Return (X, Y) of the center of cell containing provided text 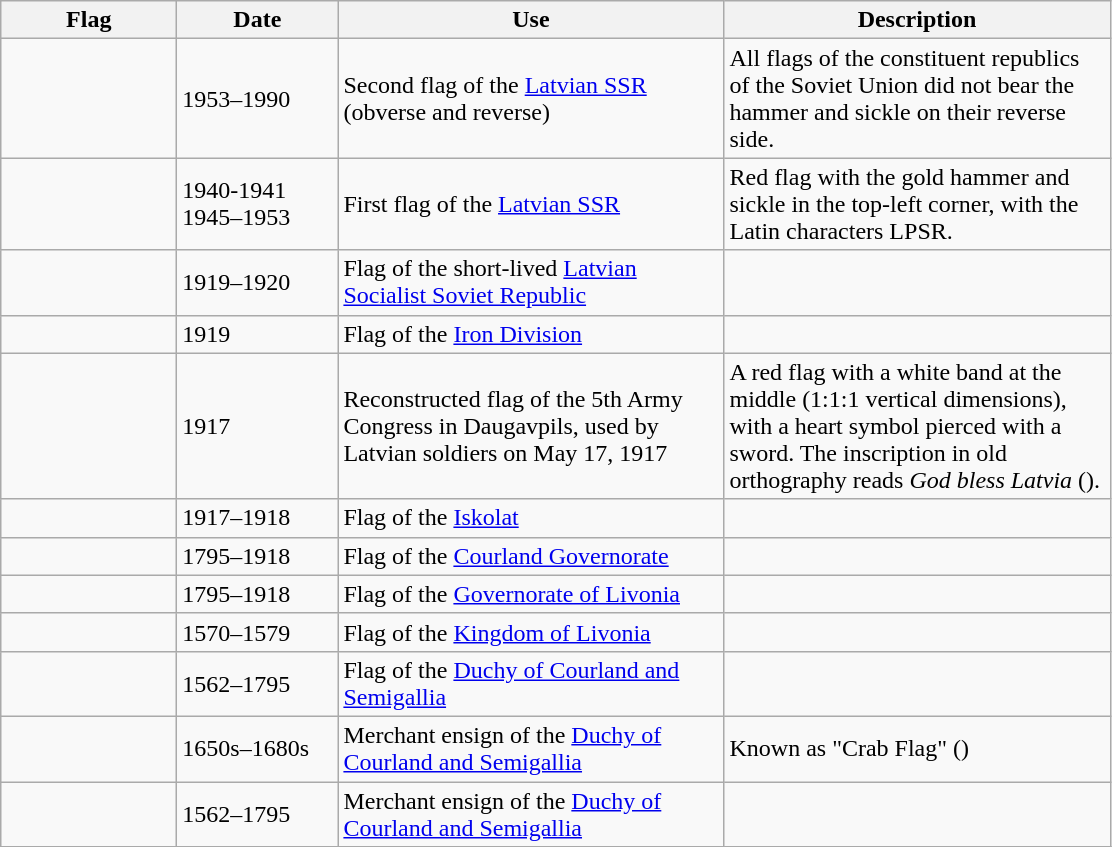
1650s–1680s (258, 748)
1570–1579 (258, 632)
Flag of the Courland Governorate (531, 556)
Flag of the Iron Division (531, 334)
Flag of the Iskolat (531, 518)
Red flag with the gold hammer and sickle in the top-left corner, with the Latin characters LPSR. (917, 204)
Reconstructed flag of the 5th Army Congress in Daugavpils, used by Latvian soldiers on May 17, 1917 (531, 426)
Known as "Crab Flag" () (917, 748)
Use (531, 20)
Second flag of the Latvian SSR (obverse and reverse) (531, 98)
All flags of the constituent republics of the Soviet Union did not bear the hammer and sickle on their reverse side. (917, 98)
Flag of the Kingdom of Livonia (531, 632)
1917 (258, 426)
Date (258, 20)
First flag of the Latvian SSR (531, 204)
Flag of the Duchy of Courland and Semigallia (531, 684)
1919–1920 (258, 282)
1919 (258, 334)
Flag (89, 20)
Flag of the Governorate of Livonia (531, 594)
1917–1918 (258, 518)
1940-19411945–1953 (258, 204)
Flag of the short-lived Latvian Socialist Soviet Republic (531, 282)
1953–1990 (258, 98)
Description (917, 20)
